Detect which cell encompasses the target text, then output its (x, y) center coordinate. 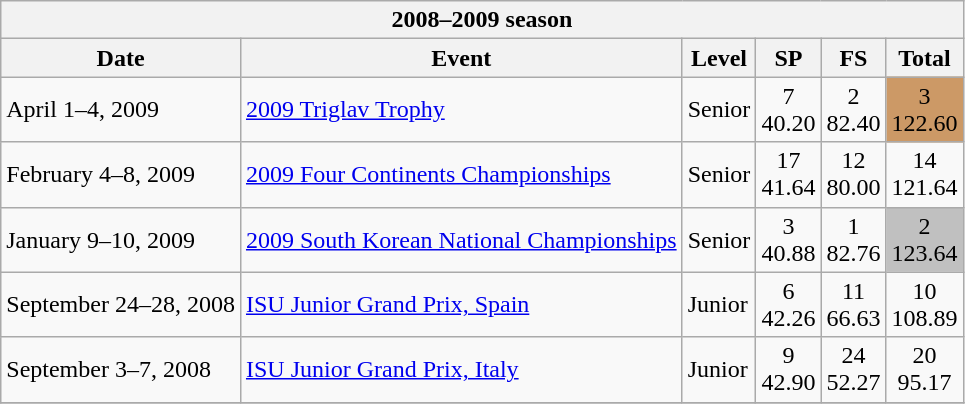
January 9–10, 2009 (121, 240)
2 82.40 (854, 110)
September 24–28, 2008 (121, 304)
April 1–4, 2009 (121, 110)
17 41.64 (788, 174)
2008–2009 season (482, 20)
6 42.26 (788, 304)
11 66.63 (854, 304)
1 82.76 (854, 240)
Level (719, 58)
14 121.64 (924, 174)
24 52.27 (854, 370)
7 40.20 (788, 110)
ISU Junior Grand Prix, Italy (461, 370)
SP (788, 58)
February 4–8, 2009 (121, 174)
2009 Triglav Trophy (461, 110)
10 108.89 (924, 304)
Date (121, 58)
2009 Four Continents Championships (461, 174)
ISU Junior Grand Prix, Spain (461, 304)
3 40.88 (788, 240)
Event (461, 58)
2 123.64 (924, 240)
9 42.90 (788, 370)
2009 South Korean National Championships (461, 240)
September 3–7, 2008 (121, 370)
12 80.00 (854, 174)
20 95.17 (924, 370)
Total (924, 58)
FS (854, 58)
3 122.60 (924, 110)
